Locate the cell with the specified text and output its (X, Y) center coordinate. 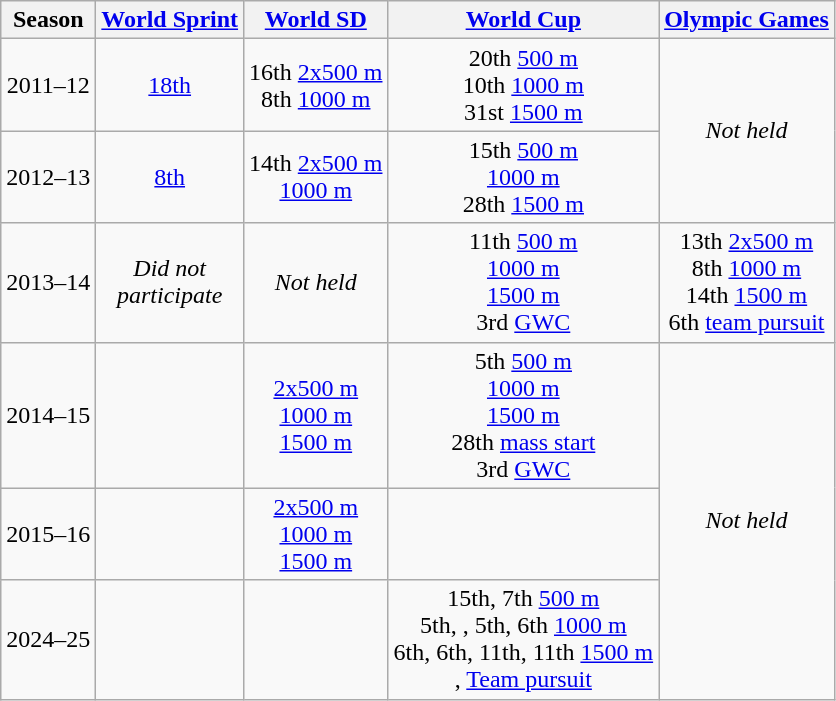
2014–15 (48, 415)
World Cup (524, 20)
2012–13 (48, 177)
Olympic Games (747, 20)
15th, 7th 500 m5th, , 5th, 6th 1000 m6th, 6th, 11th, 11th 1500 m, Team pursuit (524, 640)
2011–12 (48, 85)
18th (170, 85)
16th 2x500 m8th 1000 m (316, 85)
14th 2x500 m 1000 m (316, 177)
8th (170, 177)
2013–14 (48, 282)
2015–16 (48, 534)
World Sprint (170, 20)
15th 500 m 1000 m28th 1500 m (524, 177)
5th 500 m 1000 m 1500 m28th mass start3rd GWC (524, 415)
Did notparticipate (170, 282)
2024–25 (48, 640)
13th 2x500 m8th 1000 m14th 1500 m6th team pursuit (747, 282)
11th 500 m 1000 m 1500 m3rd GWC (524, 282)
World SD (316, 20)
Season (48, 20)
20th 500 m10th 1000 m31st 1500 m (524, 85)
